Scan for the cell matching the given text and deliver its [X, Y] coordinate at center. 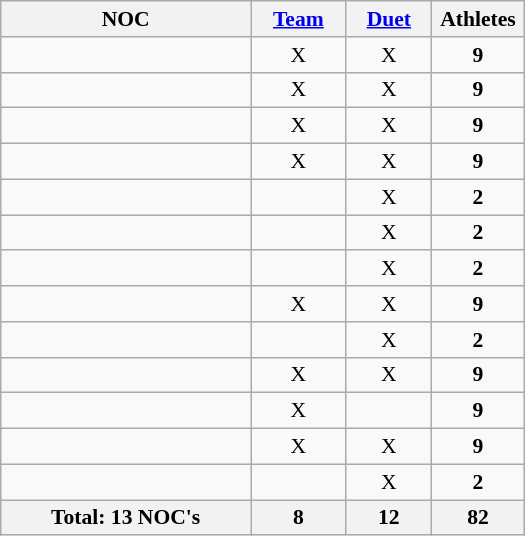
82 [478, 518]
Duet [389, 19]
Total: 13 NOC's [126, 518]
8 [299, 518]
NOC [126, 19]
Athletes [478, 19]
Team [299, 19]
12 [389, 518]
